Provide the (X, Y) coordinate of the cell's center where the given text is located.  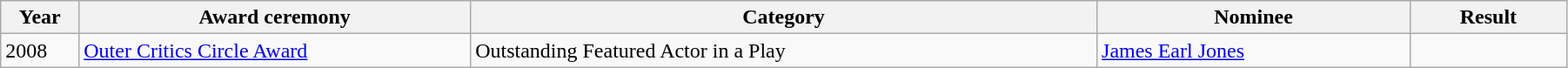
Award ceremony (275, 17)
Category (784, 17)
James Earl Jones (1254, 51)
Outer Critics Circle Award (275, 51)
Year (40, 17)
Nominee (1254, 17)
Outstanding Featured Actor in a Play (784, 51)
2008 (40, 51)
Result (1488, 17)
